From the cell containing the given text, extract its center point as [x, y] coordinate. 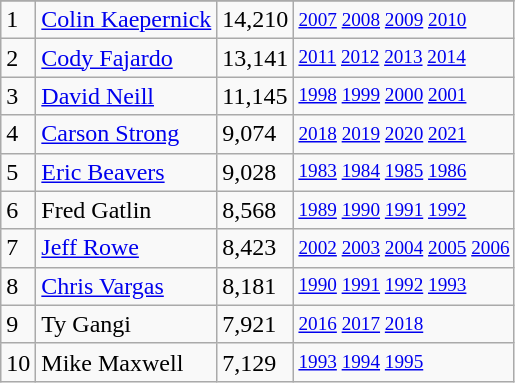
2018 2019 2020 2021 [404, 134]
3 [18, 96]
Carson Strong [126, 134]
Fred Gatlin [126, 210]
Colin Kaepernick [126, 20]
David Neill [126, 96]
Ty Gangi [126, 324]
7,921 [256, 324]
1993 1994 1995 [404, 362]
4 [18, 134]
Chris Vargas [126, 286]
8,423 [256, 248]
2002 2003 2004 2005 2006 [404, 248]
1990 1991 1992 1993 [404, 286]
1989 1990 1991 1992 [404, 210]
8,568 [256, 210]
8,181 [256, 286]
2016 2017 2018 [404, 324]
1983 1984 1985 1986 [404, 172]
Jeff Rowe [126, 248]
9,074 [256, 134]
8 [18, 286]
9 [18, 324]
6 [18, 210]
5 [18, 172]
14,210 [256, 20]
Cody Fajardo [126, 58]
11,145 [256, 96]
Mike Maxwell [126, 362]
2011 2012 2013 2014 [404, 58]
10 [18, 362]
1998 1999 2000 2001 [404, 96]
7,129 [256, 362]
13,141 [256, 58]
2 [18, 58]
2007 2008 2009 2010 [404, 20]
9,028 [256, 172]
7 [18, 248]
1 [18, 20]
Eric Beavers [126, 172]
